Capture the cell that displays the provided text and extract its (X, Y) central coordinate. 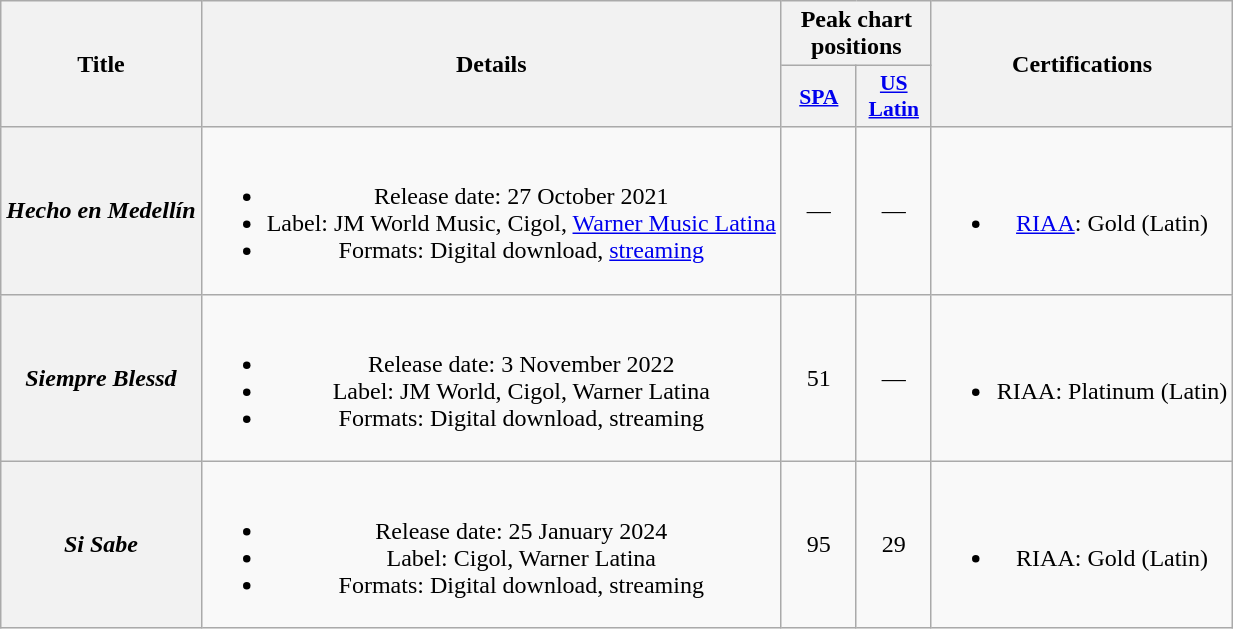
Hecho en Medellín (101, 210)
Certifications (1082, 64)
SPA (818, 96)
95 (818, 544)
29 (894, 544)
Release date: 25 January 2024Label: Cigol, Warner LatinaFormats: Digital download, streaming (491, 544)
Release date: 27 October 2021Label: JM World Music, Cigol, Warner Music LatinaFormats: Digital download, streaming (491, 210)
51 (818, 378)
RIAA: Platinum (Latin) (1082, 378)
Release date: 3 November 2022Label: JM World, Cigol, Warner LatinaFormats: Digital download, streaming (491, 378)
USLatin (894, 96)
Details (491, 64)
Peak chart positions (856, 34)
Title (101, 64)
Si Sabe (101, 544)
Siempre Blessd (101, 378)
